Return the [x, y] coordinate for the center point of the cell that contains the specified text.  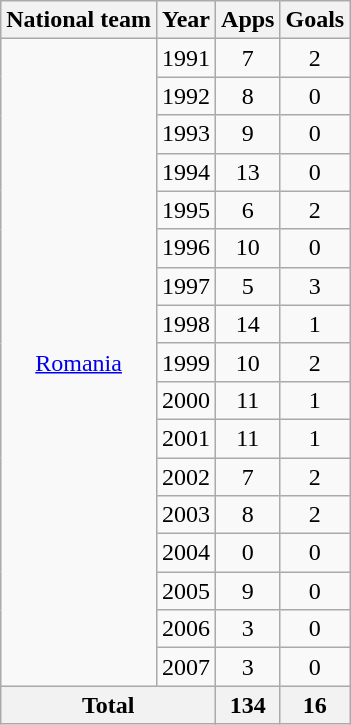
2001 [186, 438]
16 [315, 705]
2004 [186, 553]
1992 [186, 96]
134 [248, 705]
1998 [186, 324]
Apps [248, 20]
2000 [186, 400]
National team [79, 20]
1991 [186, 58]
1996 [186, 248]
1995 [186, 210]
1997 [186, 286]
1999 [186, 362]
Total [108, 705]
14 [248, 324]
Goals [315, 20]
6 [248, 210]
2005 [186, 591]
2006 [186, 629]
2002 [186, 477]
Romania [79, 362]
2003 [186, 515]
1993 [186, 134]
13 [248, 172]
1994 [186, 172]
Year [186, 20]
2007 [186, 667]
5 [248, 286]
